For the text-containing cell, return its midpoint in (x, y) coordinate format. 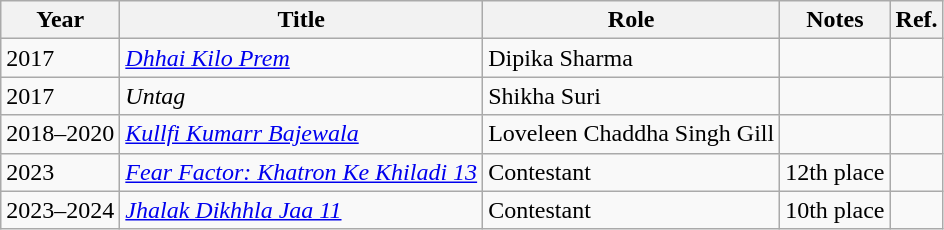
Notes (835, 20)
2023–2024 (60, 210)
Shikha Suri (632, 96)
Dhhai Kilo Prem (302, 58)
Fear Factor: Khatron Ke Khiladi 13 (302, 172)
2023 (60, 172)
Kullfi Kumarr Bajewala (302, 134)
Untag (302, 96)
Dipika Sharma (632, 58)
Jhalak Dikhhla Jaa 11 (302, 210)
Loveleen Chaddha Singh Gill (632, 134)
2018–2020 (60, 134)
Ref. (916, 20)
10th place (835, 210)
Year (60, 20)
12th place (835, 172)
Role (632, 20)
Title (302, 20)
